Return the (X, Y) coordinate for the center point of the cell that contains the specified text.  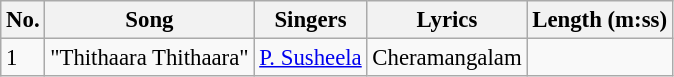
Song (150, 20)
"Thithaara Thithaara" (150, 58)
1 (23, 58)
Lyrics (447, 20)
No. (23, 20)
Cheramangalam (447, 58)
Singers (310, 20)
P. Susheela (310, 58)
Length (m:ss) (600, 20)
